Capture the cell that displays the provided text and extract its (x, y) central coordinate. 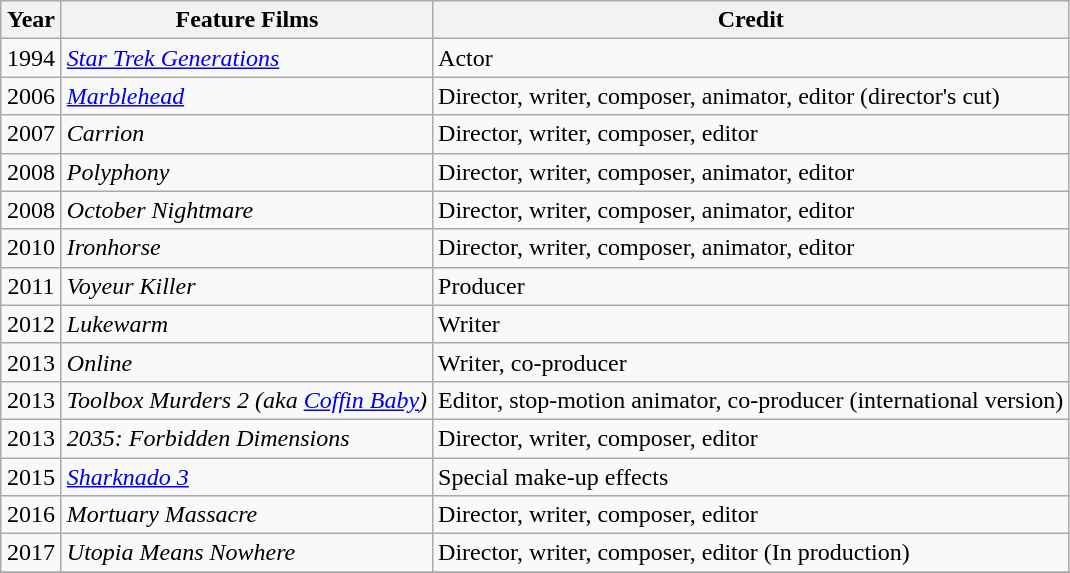
Star Trek Generations (246, 58)
Actor (751, 58)
October Nightmare (246, 210)
Director, writer, composer, animator, editor (director's cut) (751, 96)
2010 (32, 248)
2015 (32, 477)
2016 (32, 515)
Voyeur Killer (246, 286)
Writer (751, 324)
Marblehead (246, 96)
Lukewarm (246, 324)
Producer (751, 286)
2035: Forbidden Dimensions (246, 438)
1994 (32, 58)
Director, writer, composer, editor (In production) (751, 553)
Sharknado 3 (246, 477)
2011 (32, 286)
Credit (751, 20)
Mortuary Massacre (246, 515)
Ironhorse (246, 248)
Toolbox Murders 2 (aka Coffin Baby) (246, 400)
2012 (32, 324)
Writer, co-producer (751, 362)
Special make-up effects (751, 477)
2017 (32, 553)
Year (32, 20)
2007 (32, 134)
Utopia Means Nowhere (246, 553)
Feature Films (246, 20)
2006 (32, 96)
Online (246, 362)
Carrion (246, 134)
Editor, stop-motion animator, co-producer (international version) (751, 400)
Polyphony (246, 172)
